Output the [x, y] coordinate of the center of the cell containing the given text.  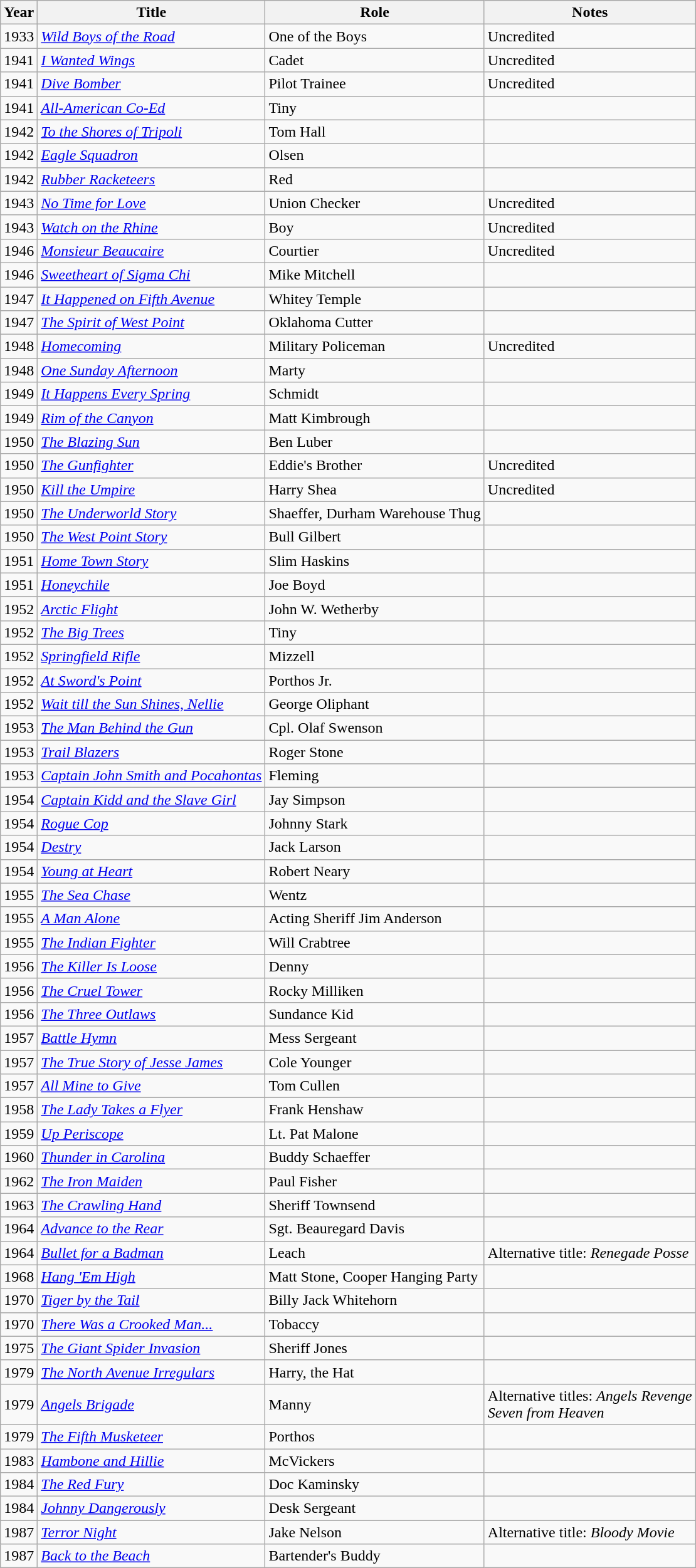
One Sunday Afternoon [152, 370]
Cole Younger [375, 1062]
Captain John Smith and Pocahontas [152, 776]
Leach [375, 1253]
Harry, the Hat [375, 1372]
The Lady Takes a Flyer [152, 1110]
The Spirit of West Point [152, 323]
Marty [375, 370]
To the Shores of Tripoli [152, 132]
It Happened on Fifth Avenue [152, 299]
Frank Henshaw [375, 1110]
Billy Jack Whitehorn [375, 1300]
Acting Sheriff Jim Anderson [375, 919]
Notes [589, 13]
Alternative title: Renegade Posse [589, 1253]
Sundance Kid [375, 1014]
Eddie's Brother [375, 466]
Bull Gilbert [375, 537]
I Wanted Wings [152, 60]
Tom Hall [375, 132]
Advance to the Rear [152, 1229]
Eagle Squadron [152, 155]
Porthos Jr. [375, 680]
Will Crabtree [375, 943]
Mess Sergeant [375, 1038]
Wait till the Sun Shines, Nellie [152, 704]
Homecoming [152, 347]
Tom Cullen [375, 1086]
Buddy Schaeffer [375, 1158]
Back to the Beach [152, 1556]
Fleming [375, 776]
There Was a Crooked Man... [152, 1324]
The Giant Spider Invasion [152, 1348]
Porthos [375, 1436]
Tobaccy [375, 1324]
1959 [19, 1134]
Johnny Stark [375, 823]
Angels Brigade [152, 1404]
Battle Hymn [152, 1038]
Captain Kidd and the Slave Girl [152, 800]
It Happens Every Spring [152, 394]
John W. Wetherby [375, 609]
1962 [19, 1181]
Destry [152, 847]
Sgt. Beauregard Davis [375, 1229]
All-American Co-Ed [152, 108]
Alternative titles: Angels RevengeSeven from Heaven [589, 1404]
Young at Heart [152, 871]
Rogue Cop [152, 823]
Bartender's Buddy [375, 1556]
1960 [19, 1158]
Terror Night [152, 1532]
Kill the Umpire [152, 489]
At Sword's Point [152, 680]
The Sea Chase [152, 895]
Cpl. Olaf Swenson [375, 728]
Wild Boys of the Road [152, 36]
Paul Fisher [375, 1181]
Johnny Dangerously [152, 1508]
Boy [375, 227]
Trail Blazers [152, 752]
Ben Luber [375, 442]
Jay Simpson [375, 800]
Robert Neary [375, 871]
Whitey Temple [375, 299]
Rubber Racketeers [152, 179]
Sheriff Jones [375, 1348]
Slim Haskins [375, 561]
Desk Sergeant [375, 1508]
The True Story of Jesse James [152, 1062]
Joe Boyd [375, 585]
Role [375, 13]
No Time for Love [152, 203]
The Big Trees [152, 632]
Hang 'Em High [152, 1277]
1958 [19, 1110]
Springfield Rifle [152, 656]
Lt. Pat Malone [375, 1134]
1983 [19, 1461]
One of the Boys [375, 36]
George Oliphant [375, 704]
Year [19, 13]
Wentz [375, 895]
A Man Alone [152, 919]
Home Town Story [152, 561]
Dive Bomber [152, 84]
The Iron Maiden [152, 1181]
Union Checker [375, 203]
McVickers [375, 1461]
Denny [375, 966]
Sweetheart of Sigma Chi [152, 274]
Alternative title: Bloody Movie [589, 1532]
Roger Stone [375, 752]
Jack Larson [375, 847]
The Cruel Tower [152, 990]
Arctic Flight [152, 609]
Olsen [375, 155]
Sheriff Townsend [375, 1205]
Pilot Trainee [375, 84]
Shaeffer, Durham Warehouse Thug [375, 513]
Doc Kaminsky [375, 1485]
Bullet for a Badman [152, 1253]
The Man Behind the Gun [152, 728]
Military Policeman [375, 347]
Watch on the Rhine [152, 227]
Mizzell [375, 656]
Manny [375, 1404]
Jake Nelson [375, 1532]
The Indian Fighter [152, 943]
The West Point Story [152, 537]
1963 [19, 1205]
Thunder in Carolina [152, 1158]
1975 [19, 1348]
Courtier [375, 251]
Schmidt [375, 394]
Oklahoma Cutter [375, 323]
The Fifth Musketeer [152, 1436]
Tiger by the Tail [152, 1300]
Rim of the Canyon [152, 418]
Rocky Milliken [375, 990]
The Three Outlaws [152, 1014]
Harry Shea [375, 489]
Matt Stone, Cooper Hanging Party [375, 1277]
The Crawling Hand [152, 1205]
1968 [19, 1277]
The Gunfighter [152, 466]
1933 [19, 36]
The Killer Is Loose [152, 966]
Matt Kimbrough [375, 418]
Title [152, 13]
Red [375, 179]
The Underworld Story [152, 513]
Up Periscope [152, 1134]
The Red Fury [152, 1485]
Honeychile [152, 585]
The Blazing Sun [152, 442]
All Mine to Give [152, 1086]
Monsieur Beaucaire [152, 251]
The North Avenue Irregulars [152, 1372]
Cadet [375, 60]
Mike Mitchell [375, 274]
Hambone and Hillie [152, 1461]
